Pinpoint the cell where the given text exists, returning its (X, Y) midpoint coordinate. 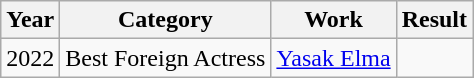
2022 (30, 58)
Year (30, 20)
Work (334, 20)
Best Foreign Actress (166, 58)
Category (166, 20)
Result (434, 20)
Yasak Elma (334, 58)
